From the cell containing the given text, extract its center point as [X, Y] coordinate. 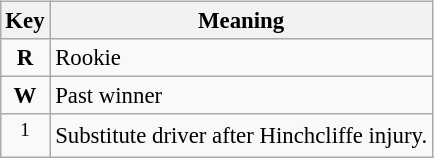
Substitute driver after Hinchcliffe injury. [242, 135]
Past winner [242, 96]
W [25, 96]
Rookie [242, 58]
1 [25, 135]
Key [25, 21]
Meaning [242, 21]
R [25, 58]
